Identify which cell holds the provided text, then report its (x, y) central coordinate. 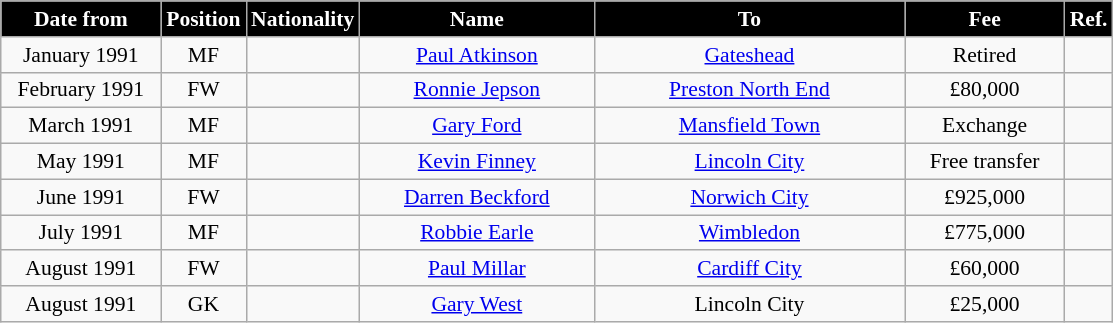
Ref. (1089, 19)
£25,000 (985, 304)
Preston North End (749, 90)
Gateshead (749, 55)
Free transfer (985, 162)
£80,000 (985, 90)
June 1991 (81, 197)
Kevin Finney (476, 162)
January 1991 (81, 55)
Fee (985, 19)
Paul Millar (476, 269)
£775,000 (985, 233)
March 1991 (81, 126)
Name (476, 19)
Nationality (302, 19)
Mansfield Town (749, 126)
Cardiff City (749, 269)
Norwich City (749, 197)
Gary Ford (476, 126)
£925,000 (985, 197)
Retired (985, 55)
To (749, 19)
Darren Beckford (476, 197)
Date from (81, 19)
Paul Atkinson (476, 55)
Position (204, 19)
£60,000 (985, 269)
Wimbledon (749, 233)
Exchange (985, 126)
GK (204, 304)
Ronnie Jepson (476, 90)
Robbie Earle (476, 233)
February 1991 (81, 90)
Gary West (476, 304)
May 1991 (81, 162)
July 1991 (81, 233)
